For the text-containing cell, return its midpoint in [x, y] coordinate format. 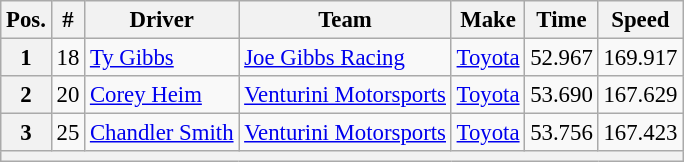
Driver [162, 20]
2 [26, 95]
169.917 [640, 58]
Time [562, 20]
Joe Gibbs Racing [345, 58]
25 [68, 133]
Team [345, 20]
Corey Heim [162, 95]
Ty Gibbs [162, 58]
18 [68, 58]
Speed [640, 20]
3 [26, 133]
# [68, 20]
Chandler Smith [162, 133]
52.967 [562, 58]
167.423 [640, 133]
Make [488, 20]
20 [68, 95]
1 [26, 58]
53.756 [562, 133]
167.629 [640, 95]
Pos. [26, 20]
53.690 [562, 95]
